Pinpoint the cell where the given text exists, returning its [x, y] midpoint coordinate. 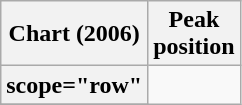
Chart (2006) [74, 34]
Peakposition [194, 34]
scope="row" [74, 85]
